Output the (X, Y) coordinate of the center of the cell containing the given text.  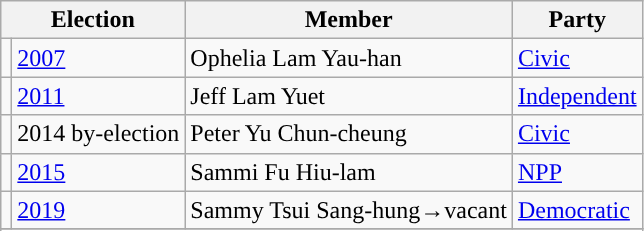
Jeff Lam Yuet (349, 96)
Democratic (577, 210)
Ophelia Lam Yau-han (349, 58)
Member (349, 20)
Party (577, 20)
Sammy Tsui Sang-hung→vacant (349, 210)
2019 (98, 210)
Election (93, 20)
Independent (577, 96)
Peter Yu Chun-cheung (349, 134)
NPP (577, 172)
Sammi Fu Hiu-lam (349, 172)
2011 (98, 96)
2007 (98, 58)
2015 (98, 172)
2014 by-election (98, 134)
